Extract the (x, y) coordinate from the center of the cell holding the provided text.  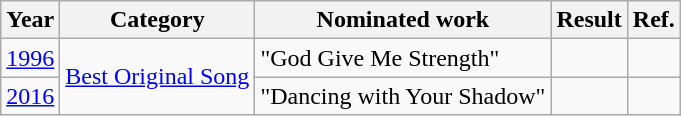
2016 (30, 96)
"Dancing with Your Shadow" (403, 96)
Nominated work (403, 20)
Best Original Song (158, 77)
Category (158, 20)
Result (589, 20)
Year (30, 20)
1996 (30, 58)
Ref. (654, 20)
"God Give Me Strength" (403, 58)
